Output the [X, Y] coordinate of the center of the cell containing the given text.  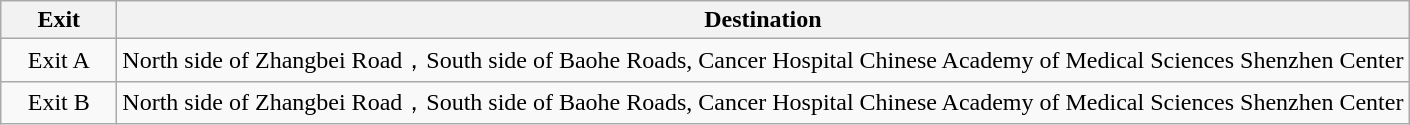
Destination [763, 20]
Exit [59, 20]
Exit A [59, 60]
Exit B [59, 102]
